Capture the cell that displays the provided text and extract its (X, Y) central coordinate. 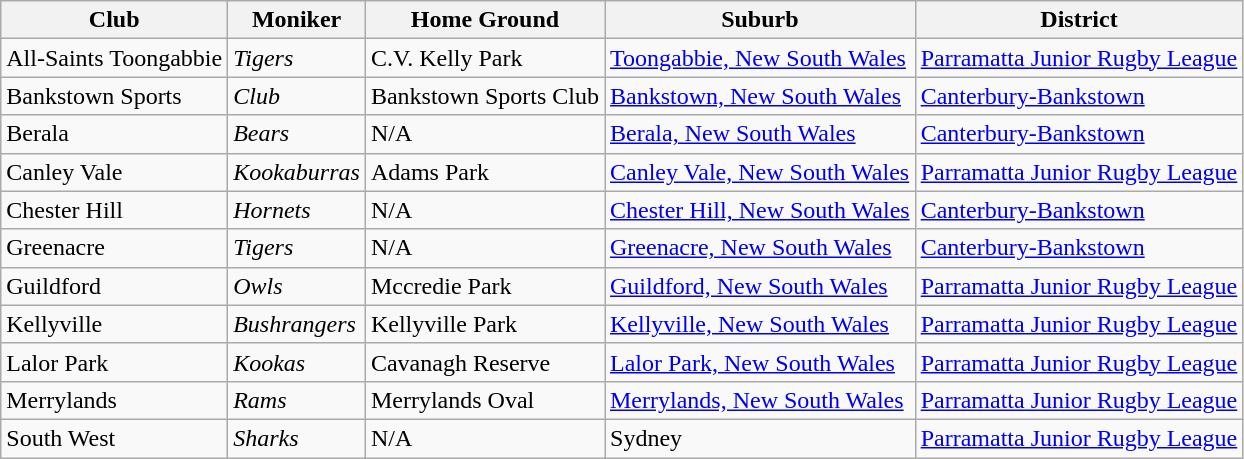
District (1079, 20)
Owls (297, 286)
Hornets (297, 210)
Kellyville (114, 324)
Berala, New South Wales (760, 134)
Berala (114, 134)
Bushrangers (297, 324)
South West (114, 438)
Suburb (760, 20)
Canley Vale (114, 172)
Merrylands Oval (484, 400)
Cavanagh Reserve (484, 362)
Rams (297, 400)
Sydney (760, 438)
Chester Hill (114, 210)
Lalor Park, New South Wales (760, 362)
Guildford, New South Wales (760, 286)
Kookaburras (297, 172)
Kellyville, New South Wales (760, 324)
Home Ground (484, 20)
Toongabbie, New South Wales (760, 58)
Merrylands (114, 400)
Bankstown Sports Club (484, 96)
Kellyville Park (484, 324)
Mccredie Park (484, 286)
Lalor Park (114, 362)
Merrylands, New South Wales (760, 400)
Guildford (114, 286)
Chester Hill, New South Wales (760, 210)
Greenacre (114, 248)
Kookas (297, 362)
Bankstown Sports (114, 96)
Greenacre, New South Wales (760, 248)
Canley Vale, New South Wales (760, 172)
Sharks (297, 438)
All-Saints Toongabbie (114, 58)
Moniker (297, 20)
Bankstown, New South Wales (760, 96)
Bears (297, 134)
C.V. Kelly Park (484, 58)
Adams Park (484, 172)
